Find where the given text appears and provide that cell's center as [x, y] coordinate. 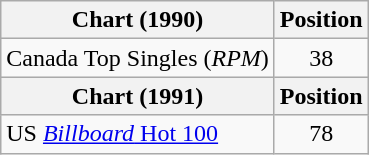
38 [321, 58]
Chart (1991) [138, 96]
US Billboard Hot 100 [138, 134]
78 [321, 134]
Chart (1990) [138, 20]
Canada Top Singles (RPM) [138, 58]
